Pinpoint the cell where the given text exists, returning its (X, Y) midpoint coordinate. 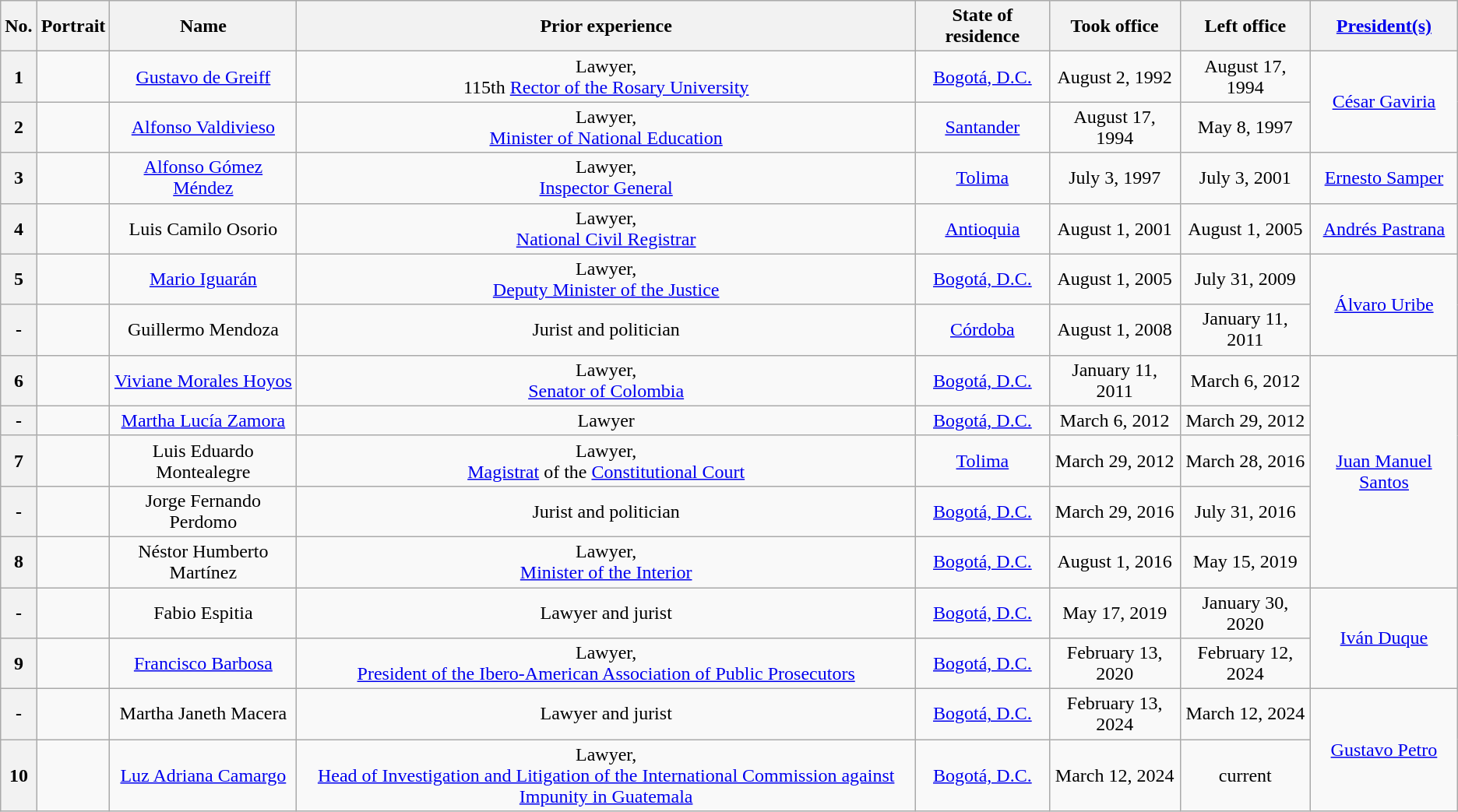
Lawyer,Magistrat of the Constitutional Court (606, 461)
Lawyer,National Civil Registrar (606, 229)
César Gaviria (1385, 102)
9 (19, 663)
Fabio Espitia (203, 612)
February 13, 2024 (1115, 715)
8 (19, 562)
August 2, 1992 (1115, 76)
August 1, 2001 (1115, 229)
February 13, 2020 (1115, 663)
August 1, 2008 (1115, 330)
Gustavo Petro (1385, 750)
Lawyer (606, 420)
10 (19, 775)
Took office (1115, 26)
February 12, 2024 (1245, 663)
Alfonso Valdivieso (203, 128)
Lawyer,Senator of Colombia (606, 380)
Ernesto Samper (1385, 178)
Lawyer,Minister of the Interior (606, 562)
Andrés Pastrana (1385, 229)
Viviane Morales Hoyos (203, 380)
May 15, 2019 (1245, 562)
Córdoba (982, 330)
4 (19, 229)
No. (19, 26)
Néstor Humberto Martínez (203, 562)
State of residence (982, 26)
March 29, 2016 (1115, 511)
Luz Adriana Camargo (203, 775)
Lawyer,Inspector General (606, 178)
Prior experience (606, 26)
President(s) (1385, 26)
Guillermo Mendoza (203, 330)
Name (203, 26)
Lawyer,President of the Ibero-American Association of Public Prosecutors (606, 663)
Gustavo de Greiff (203, 76)
Left office (1245, 26)
March 28, 2016 (1245, 461)
Santander (982, 128)
Luis Camilo Osorio (203, 229)
Alfonso Gómez Méndez (203, 178)
Martha Janeth Macera (203, 715)
3 (19, 178)
July 31, 2016 (1245, 511)
Luis Eduardo Montealegre (203, 461)
7 (19, 461)
2 (19, 128)
6 (19, 380)
Lawyer,Deputy Minister of the Justice (606, 279)
5 (19, 279)
Juan Manuel Santos (1385, 471)
Iván Duque (1385, 638)
July 3, 2001 (1245, 178)
1 (19, 76)
Mario Iguarán (203, 279)
Martha Lucía Zamora (203, 420)
May 17, 2019 (1115, 612)
July 31, 2009 (1245, 279)
Álvaro Uribe (1385, 304)
Lawyer,Head of Investigation and Litigation of the International Commission against Impunity in Guatemala (606, 775)
May 8, 1997 (1245, 128)
August 1, 2016 (1115, 562)
Portrait (73, 26)
Lawyer,115th Rector of the Rosary University (606, 76)
current (1245, 775)
January 30, 2020 (1245, 612)
Francisco Barbosa (203, 663)
July 3, 1997 (1115, 178)
Jorge Fernando Perdomo (203, 511)
Lawyer,Minister of National Education (606, 128)
Antioquia (982, 229)
